Return (X, Y) of the center of cell containing provided text 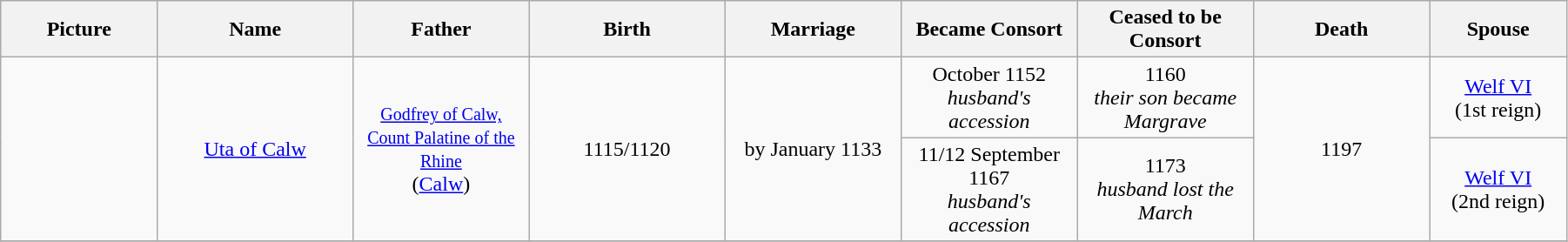
1160their son became Margrave (1165, 97)
1197 (1341, 150)
11/12 September 1167husband's accession (989, 190)
Birth (627, 30)
Picture (79, 30)
Marriage (813, 30)
Became Consort (989, 30)
Ceased to be Consort (1165, 30)
by January 1133 (813, 150)
Name (256, 30)
Father (441, 30)
1115/1120 (627, 150)
Death (1341, 30)
Welf VI(1st reign) (1498, 97)
Godfrey of Calw, Count Palatine of the Rhine(Calw) (441, 150)
Uta of Calw (256, 150)
Spouse (1498, 30)
1173husband lost the March (1165, 190)
Welf VI(2nd reign) (1498, 190)
October 1152husband's accession (989, 97)
